Detect which cell encompasses the target text, then output its [X, Y] center coordinate. 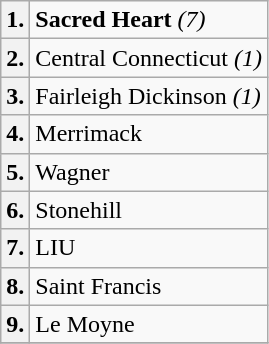
4. [16, 134]
5. [16, 172]
Fairleigh Dickinson (1) [149, 96]
9. [16, 324]
Le Moyne [149, 324]
1. [16, 20]
Wagner [149, 172]
Saint Francis [149, 286]
7. [16, 248]
2. [16, 58]
LIU [149, 248]
6. [16, 210]
Stonehill [149, 210]
8. [16, 286]
3. [16, 96]
Central Connecticut (1) [149, 58]
Sacred Heart (7) [149, 20]
Merrimack [149, 134]
